Locate the cell with the specified text and output its [X, Y] center coordinate. 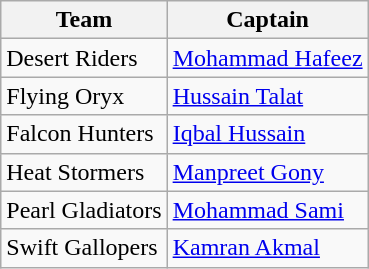
Falcon Hunters [84, 134]
Pearl Gladiators [84, 210]
Desert Riders [84, 58]
Mohammad Sami [268, 210]
Hussain Talat [268, 96]
Mohammad Hafeez [268, 58]
Team [84, 20]
Manpreet Gony [268, 172]
Heat Stormers [84, 172]
Iqbal Hussain [268, 134]
Kamran Akmal [268, 248]
Swift Gallopers [84, 248]
Captain [268, 20]
Flying Oryx [84, 96]
